From the cell containing the given text, extract its center point as [X, Y] coordinate. 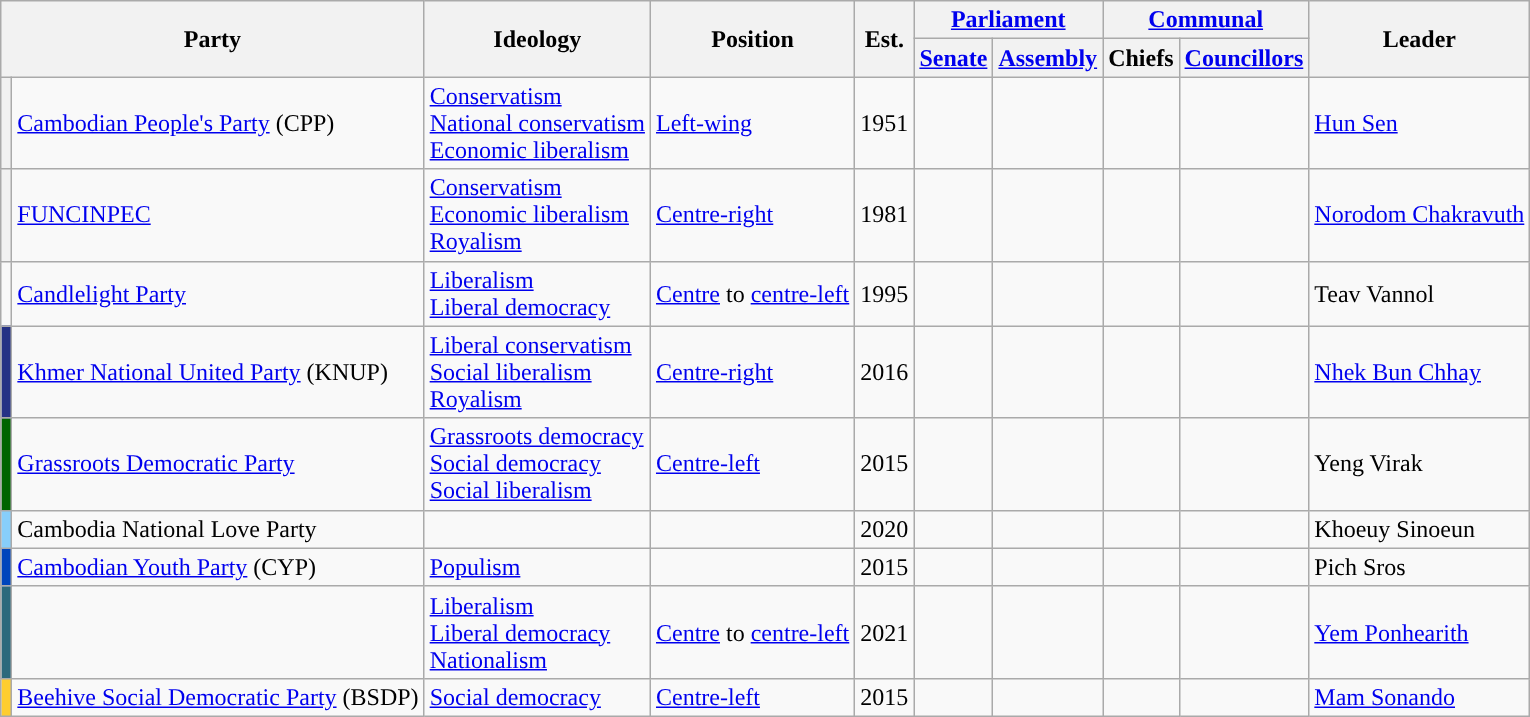
Ideology [537, 39]
1981 [884, 215]
ConservatismEconomic liberalismRoyalism [537, 215]
LiberalismLiberal democracyNationalism [537, 632]
Khoeuy Sinoeun [1420, 529]
Party [212, 39]
Teav Vannol [1420, 294]
Leader [1420, 39]
Councillors [1244, 58]
Khmer National United Party (KNUP) [218, 372]
Hun Sen [1420, 123]
Cambodian Youth Party (CYP) [218, 567]
Position [752, 39]
Chiefs [1141, 58]
FUNCINPEC [218, 215]
Cambodian People's Party (CPP) [218, 123]
Yeng Virak [1420, 464]
Cambodia National Love Party [218, 529]
Grassroots democracySocial democracySocial liberalism [537, 464]
1995 [884, 294]
ConservatismNational conservatismEconomic liberalism [537, 123]
Social democracy [537, 697]
Assembly [1048, 58]
Pich Sros [1420, 567]
2016 [884, 372]
Parliament [1008, 20]
Grassroots Democratic Party [218, 464]
Candlelight Party [218, 294]
Senate [954, 58]
Yem Ponhearith [1420, 632]
2021 [884, 632]
Liberal conservatismSocial liberalismRoyalism [537, 372]
Beehive Social Democratic Party (BSDP) [218, 697]
2020 [884, 529]
1951 [884, 123]
Populism [537, 567]
Left-wing [752, 123]
Nhek Bun Chhay [1420, 372]
LiberalismLiberal democracy [537, 294]
Communal [1206, 20]
Norodom Chakravuth [1420, 215]
Mam Sonando [1420, 697]
Est. [884, 39]
